Find where the given text appears and provide that cell's center as (x, y) coordinate. 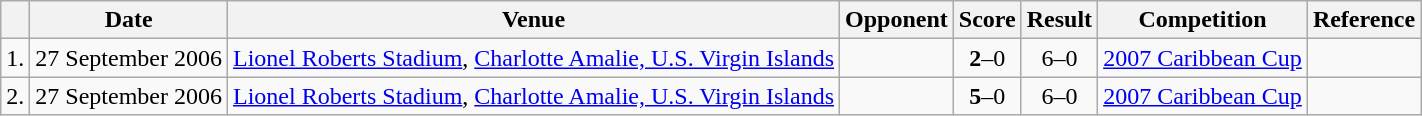
2. (16, 96)
Score (987, 20)
Venue (534, 20)
Date (129, 20)
2–0 (987, 58)
5–0 (987, 96)
Reference (1364, 20)
Competition (1203, 20)
1. (16, 58)
Result (1059, 20)
Opponent (897, 20)
